Capture the cell that displays the provided text and extract its [x, y] central coordinate. 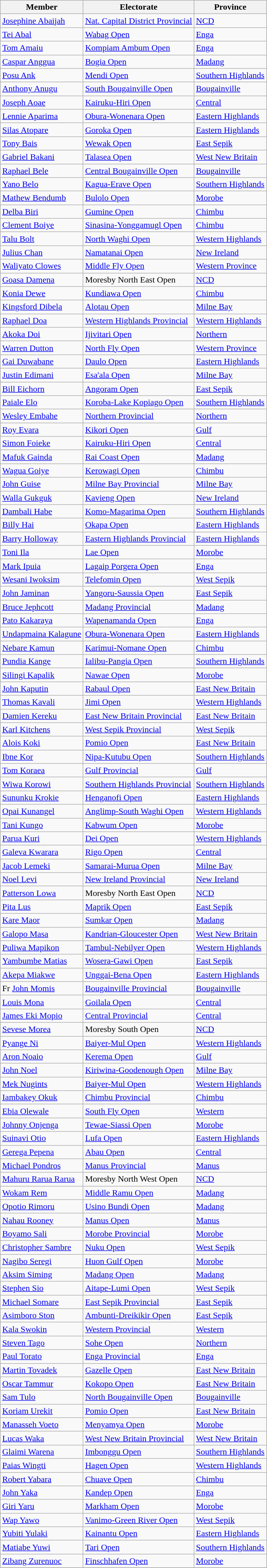
Bill Eichorn [42, 389]
Kompiam Ambum Open [139, 48]
Akepa Miakwe [42, 975]
Dambali Habe [42, 511]
Waliyato Clowes [42, 266]
South Fly Open [139, 1111]
Sumkar Open [139, 920]
Pundia Kange [42, 661]
Wagua Goiye [42, 471]
Namatanai Open [139, 252]
Samarai-Murua Open [139, 866]
Tambul-Nebilyer Open [139, 947]
Kokopo Open [139, 1384]
Julius Chan [42, 252]
Posu Ank [42, 75]
Opotio Rimoru [42, 1206]
Komo-Magarima Open [139, 511]
Glaimi Warena [42, 1452]
Wiwa Korowi [42, 784]
Louis Mona [42, 1002]
Mek Nugints [42, 1084]
Gulf Provincial [139, 770]
Angoram Open [139, 389]
Wosera-Gawi Open [139, 961]
Karimui-Nomane Open [139, 648]
Parua Kuri [42, 839]
Lucas Waka [42, 1438]
Bulolo Open [139, 198]
John Yaka [42, 1493]
Iambakey Okuk [42, 1097]
Sununku Krokie [42, 797]
John Kaputin [42, 689]
Noel Levi [42, 879]
Paul Torato [42, 1356]
Christopher Sambre [42, 1247]
Alotau Open [139, 307]
Wokam Rem [42, 1193]
Nawae Open [139, 675]
Middle Ramu Open [139, 1193]
North Fly Open [139, 348]
Pita Lus [42, 907]
Silas Atopare [42, 130]
Milne Bay Provincial [139, 484]
Silingi Kapalik [42, 675]
Esa'ala Open [139, 375]
Nuku Open [139, 1247]
Toni Ila [42, 552]
Central Provincial [139, 1015]
Matiabe Yuwi [42, 1547]
Nat. Capital District Provincial [139, 21]
Mafuk Gainda [42, 457]
Bruce Jephcott [42, 607]
Madang Open [139, 1275]
Ialibu-Pangia Open [139, 661]
Tani Kungo [42, 825]
Manasseh Voeto [42, 1424]
Hagen Open [139, 1465]
Damien Kereku [42, 716]
Suinavi Otio [42, 1138]
Raphael Doa [42, 320]
Kandrian-Gloucester Open [139, 934]
Tony Bais [42, 143]
Kavieng Open [139, 498]
New Ireland Provincial [139, 879]
Galopo Masa [42, 934]
Sohe Open [139, 1343]
Ijivitari Open [139, 334]
Middle Fly Open [139, 266]
Jacob Lemeki [42, 866]
Menyamya Open [139, 1424]
Sinasina-Yonggamugl Open [139, 225]
Member [42, 7]
Yambumbe Matias [42, 961]
Bougainville Provincial [139, 988]
Wapenamanda Open [139, 621]
Lennie Aparima [42, 116]
Lufa Open [139, 1138]
Tewae-Siassi Open [139, 1125]
Kingsford Dibela [42, 307]
Kala Swokin [42, 1329]
Yano Belo [42, 184]
Goilala Open [139, 1002]
Nahau Rooney [42, 1220]
Bogia Open [139, 62]
Undapmaina Kalagune [42, 634]
Mendi Open [139, 75]
John Noel [42, 1070]
Tom Amaiu [42, 48]
Nagibo Seregi [42, 1261]
Aron Noaio [42, 1057]
Kainantu Open [139, 1534]
Rai Coast Open [139, 457]
Gai Duwabane [42, 361]
Enga Provincial [139, 1356]
North Bougainville Open [139, 1397]
Pyange Ni [42, 1043]
Kikori Open [139, 430]
Manus Provincial [139, 1166]
Huon Gulf Open [139, 1261]
Tom Koraea [42, 770]
Asimboro Ston [42, 1316]
Gumine Open [139, 212]
Finschhafen Open [139, 1561]
Unggai-Bena Open [139, 975]
Martin Tovadek [42, 1370]
Manus Open [139, 1220]
John Jaminan [42, 593]
Eastern Highlands Provincial [139, 539]
Akoka Doi [42, 334]
Sam Tulo [42, 1397]
Nebare Kamun [42, 648]
Kagua-Erave Open [139, 184]
Central Bougainville Open [139, 171]
Usino Bundi Open [139, 1206]
Robert Yabara [42, 1479]
Justin Edimani [42, 375]
Mahuru Rarua Rarua [42, 1179]
Paias Wingti [42, 1465]
Daulo Open [139, 361]
Boyamo Sali [42, 1234]
Aksim Siming [42, 1275]
Kare Maor [42, 920]
Josephine Abaijah [42, 21]
North Waghi Open [139, 239]
Koriam Urekit [42, 1411]
Northern Provincial [139, 416]
Thomas Kavali [42, 702]
John Guise [42, 484]
Chuave Open [139, 1479]
Western Highlands Provincial [139, 320]
Morobe Provincial [139, 1234]
Johnny Onjenga [42, 1125]
West New Britain Provincial [139, 1438]
Galeva Kwarara [42, 852]
Imbonggu Open [139, 1452]
Billy Hai [42, 525]
Gazelle Open [139, 1370]
Wewak Open [139, 143]
Jimi Open [139, 702]
Yangoru-Saussia Open [139, 593]
Wabag Open [139, 34]
Barry Holloway [42, 539]
Vanimo-Green River Open [139, 1520]
Pato Kakaraya [42, 621]
Alois Koki [42, 743]
Kiriwina-Goodenough Open [139, 1070]
Roy Evara [42, 430]
Ibne Kor [42, 757]
Karl Kitchens [42, 729]
Kundiawa Open [139, 293]
East Sepik Provincial [139, 1302]
Okapa Open [139, 525]
Simon Foieke [42, 443]
Maprik Open [139, 907]
Tari Open [139, 1547]
Walla Gukguk [42, 498]
Fr John Momis [42, 988]
Puliwa Mapikon [42, 947]
Wesani Iwoksim [42, 579]
Wap Yawo [42, 1520]
Stephen Sio [42, 1288]
Chimbu Provincial [139, 1097]
Rigo Open [139, 852]
Henganofi Open [139, 797]
Kerema Open [139, 1057]
Dei Open [139, 839]
Clement Boiye [42, 225]
Telefomin Open [139, 579]
Giri Yaru [42, 1506]
Warren Dutton [42, 348]
Moresby South Open [139, 1029]
Patterson Lowa [42, 893]
Anglimp-South Waghi Open [139, 811]
Southern Highlands Provincial [139, 784]
Western Provincial [139, 1329]
Goasa Damena [42, 280]
Konia Dewe [42, 293]
Markham Open [139, 1506]
Steven Tago [42, 1343]
Wesley Embahe [42, 416]
Abau Open [139, 1152]
Sevese Morea [42, 1029]
Anthony Anugu [42, 89]
Michael Somare [42, 1302]
Madang Provincial [139, 607]
Moresby North West Open [139, 1179]
Opai Kunangel [42, 811]
Lae Open [139, 552]
Tei Abal [42, 34]
East New Britain Provincial [139, 716]
West Sepik Provincial [139, 729]
Caspar Anggua [42, 62]
Talasea Open [139, 157]
Province [230, 7]
Oscar Tammur [42, 1384]
Joseph Aoae [42, 102]
Lagaip Porgera Open [139, 566]
Kabwum Open [139, 825]
Talu Bolt [42, 239]
James Eki Mopio [42, 1015]
Michael Pondros [42, 1166]
Paiale Elo [42, 402]
Aitape-Lumi Open [139, 1288]
Gerega Pepena [42, 1152]
South Bougainville Open [139, 89]
Ebia Olewale [42, 1111]
Goroka Open [139, 130]
Nipa-Kutubu Open [139, 757]
Ambunti-Dreikikir Open [139, 1316]
Mark Ipuia [42, 566]
Raphael Bele [42, 171]
Electorate [139, 7]
Koroba-Lake Kopiago Open [139, 402]
Gabriel Bakani [42, 157]
Yubiti Yulaki [42, 1534]
Mathew Bendumb [42, 198]
Zibang Zurenuoc [42, 1561]
Delba Biri [42, 212]
Kerowagi Open [139, 471]
Kandep Open [139, 1493]
Rabaul Open [139, 689]
